Return [x, y] of the center of cell containing provided text 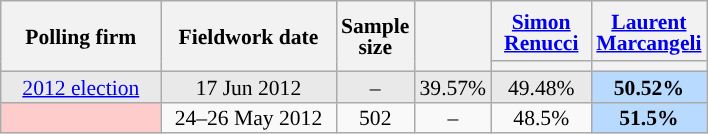
48.5% [541, 118]
Fieldwork date [248, 36]
24–26 May 2012 [248, 118]
Samplesize [375, 36]
49.48% [541, 86]
Simon Renucci [541, 31]
51.5% [648, 118]
2012 election [81, 86]
50.52% [648, 86]
502 [375, 118]
39.57% [452, 86]
Polling firm [81, 36]
Laurent Marcangeli [648, 31]
17 Jun 2012 [248, 86]
